Return [x, y] of the center of cell containing provided text 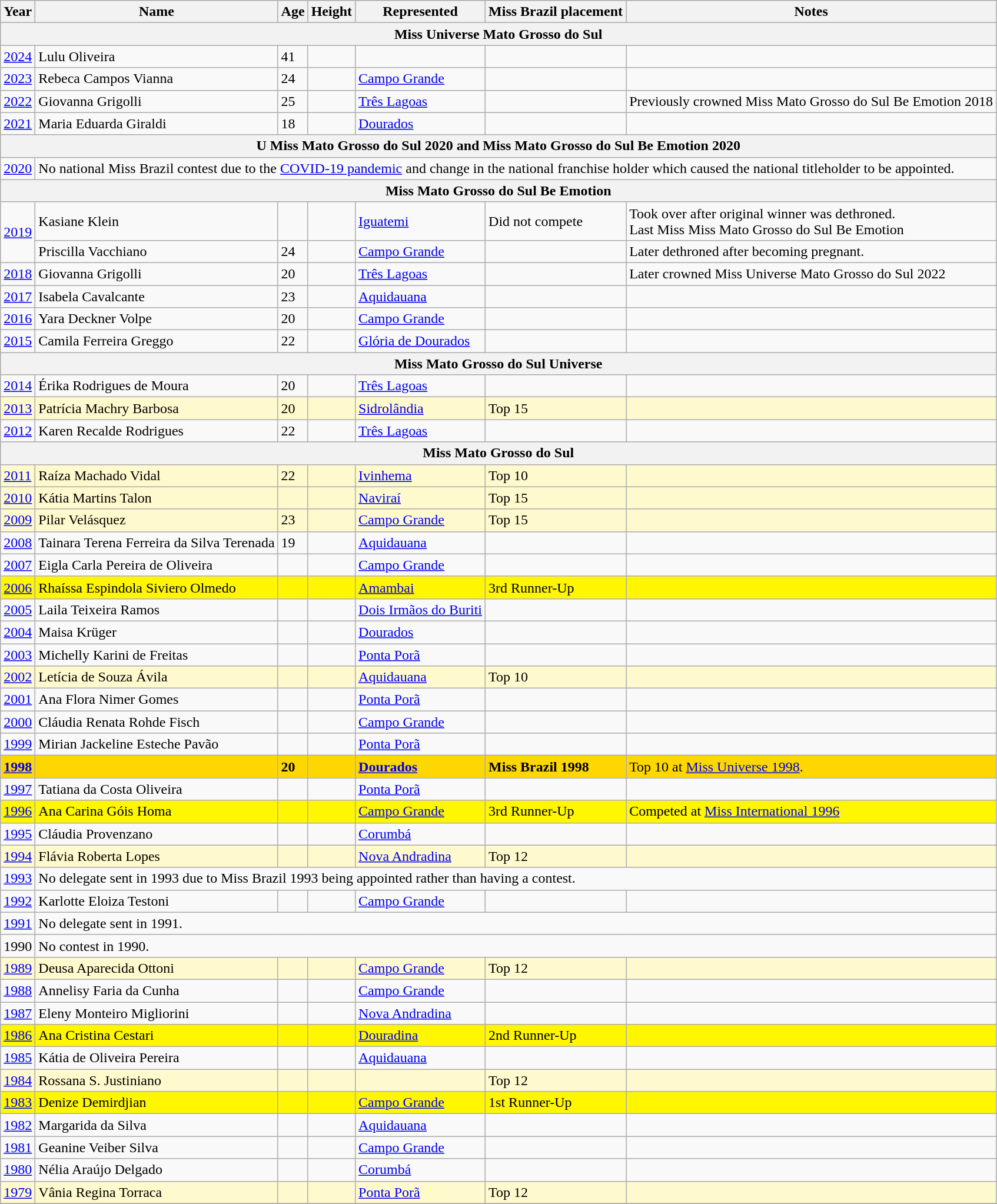
2009 [18, 520]
Previously crowned Miss Mato Grosso do Sul Be Emotion 2018 [811, 101]
Laila Teixeira Ramos [157, 610]
2004 [18, 632]
No delegate sent in 1993 due to Miss Brazil 1993 being appointed rather than having a contest. [516, 879]
Maria Eduarda Giraldi [157, 124]
1995 [18, 834]
1st Runner-Up [556, 1103]
2018 [18, 274]
2006 [18, 587]
Deusa Aparecida Ottoni [157, 968]
Glória de Dourados [420, 341]
2015 [18, 341]
Annelisy Faria da Cunha [157, 990]
2016 [18, 319]
Cláudia Provenzano [157, 834]
2005 [18, 610]
2019 [18, 232]
Later crowned Miss Universe Mato Grosso do Sul 2022 [811, 274]
1986 [18, 1036]
1994 [18, 856]
1981 [18, 1148]
Priscilla Vacchiano [157, 251]
Geanine Veiber Silva [157, 1148]
2017 [18, 296]
Mirian Jackeline Esteche Pavão [157, 744]
Denize Demirdjian [157, 1103]
1988 [18, 990]
Kasiane Klein [157, 221]
Did not compete [556, 221]
Age [293, 12]
1997 [18, 789]
Margarida da Silva [157, 1125]
Ana Carina Góis Homa [157, 811]
1999 [18, 744]
Eigla Carla Pereira de Oliveira [157, 565]
1979 [18, 1192]
2024 [18, 56]
Karlotte Eloiza Testoni [157, 901]
2023 [18, 79]
Miss Universe Mato Grosso do Sul [498, 34]
Tainara Terena Ferreira da Silva Terenada [157, 543]
2010 [18, 498]
1996 [18, 811]
Dois Irmãos do Buriti [420, 610]
Later dethroned after becoming pregnant. [811, 251]
2022 [18, 101]
Tatiana da Costa Oliveira [157, 789]
18 [293, 124]
1991 [18, 923]
No delegate sent in 1991. [516, 923]
Ivinhema [420, 475]
1989 [18, 968]
25 [293, 101]
Lulu Oliveira [157, 56]
Rossana S. Justiniano [157, 1080]
Rhaíssa Espindola Siviero Olmedo [157, 587]
U Miss Mato Grosso do Sul 2020 and Miss Mato Grosso do Sul Be Emotion 2020 [498, 146]
Iguatemi [420, 221]
2000 [18, 722]
1987 [18, 1013]
2012 [18, 431]
Raíza Machado Vidal [157, 475]
2014 [18, 386]
Ana Cristina Cestari [157, 1036]
1992 [18, 901]
Competed at Miss International 1996 [811, 811]
Érika Rodrigues de Moura [157, 386]
Camila Ferreira Greggo [157, 341]
Nélia Araújo Delgado [157, 1170]
Miss Brazil placement [556, 12]
Rebeca Campos Vianna [157, 79]
Notes [811, 12]
19 [293, 543]
2007 [18, 565]
Isabela Cavalcante [157, 296]
Top 10 at Miss Universe 1998. [811, 767]
Miss Brazil 1998 [556, 767]
2nd Runner-Up [556, 1036]
2008 [18, 543]
2011 [18, 475]
2020 [18, 168]
Year [18, 12]
1983 [18, 1103]
41 [293, 56]
Sidrolândia [420, 408]
Miss Mato Grosso do Sul Universe [498, 364]
2002 [18, 677]
Cláudia Renata Rohde Fisch [157, 722]
Ana Flora Nimer Gomes [157, 700]
2003 [18, 655]
1993 [18, 879]
2021 [18, 124]
Flávia Roberta Lopes [157, 856]
Kátia Martins Talon [157, 498]
Karen Recalde Rodrigues [157, 431]
Naviraí [420, 498]
Yara Deckner Volpe [157, 319]
Vânia Regina Torraca [157, 1192]
No contest in 1990. [516, 946]
Maisa Krüger [157, 632]
1985 [18, 1058]
2013 [18, 408]
Amambai [420, 587]
Miss Mato Grosso do Sul Be Emotion [498, 191]
1990 [18, 946]
Eleny Monteiro Migliorini [157, 1013]
Represented [420, 12]
Michelly Karini de Freitas [157, 655]
2001 [18, 700]
1998 [18, 767]
1982 [18, 1125]
Name [157, 12]
1984 [18, 1080]
1980 [18, 1170]
Took over after original winner was dethroned.Last Miss Miss Mato Grosso do Sul Be Emotion [811, 221]
Kátia de Oliveira Pereira [157, 1058]
Height [331, 12]
Douradina [420, 1036]
Miss Mato Grosso do Sul [498, 453]
Letícia de Souza Ávila [157, 677]
Pilar Velásquez [157, 520]
Patrícia Machry Barbosa [157, 408]
